Find where the given text appears and provide that cell's center as [x, y] coordinate. 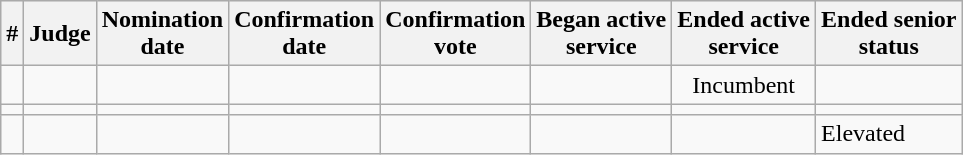
Ended seniorstatus [889, 34]
Ended activeservice [744, 34]
Elevated [889, 134]
Confirmationvote [456, 34]
Began activeservice [602, 34]
# [12, 34]
Incumbent [744, 85]
Judge [60, 34]
Nominationdate [162, 34]
Confirmationdate [304, 34]
